Detect which cell encompasses the target text, then output its [X, Y] center coordinate. 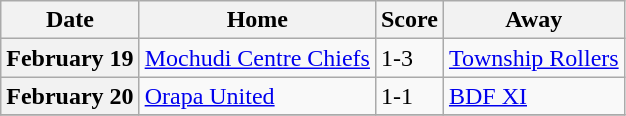
BDF XI [534, 96]
February 20 [70, 96]
Township Rollers [534, 58]
Mochudi Centre Chiefs [257, 58]
Home [257, 20]
1-3 [409, 58]
Orapa United [257, 96]
1-1 [409, 96]
Score [409, 20]
February 19 [70, 58]
Date [70, 20]
Away [534, 20]
